Detect which cell encompasses the target text, then output its (x, y) center coordinate. 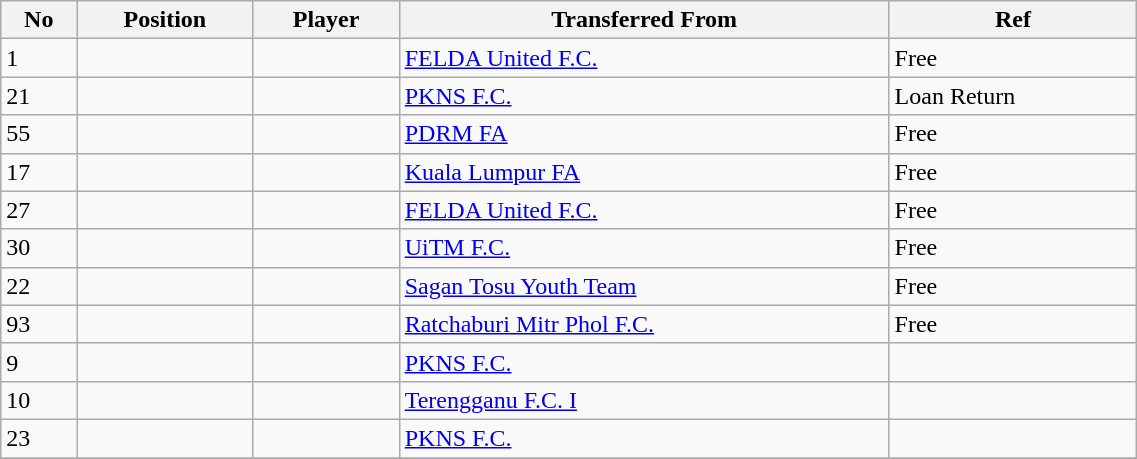
10 (39, 400)
22 (39, 286)
93 (39, 324)
23 (39, 438)
1 (39, 58)
17 (39, 172)
Position (165, 20)
UiTM F.C. (644, 248)
Ratchaburi Mitr Phol F.C. (644, 324)
Player (326, 20)
PDRM FA (644, 134)
Kuala Lumpur FA (644, 172)
Ref (1013, 20)
30 (39, 248)
Sagan Tosu Youth Team (644, 286)
21 (39, 96)
Loan Return (1013, 96)
9 (39, 362)
Terengganu F.C. I (644, 400)
No (39, 20)
27 (39, 210)
Transferred From (644, 20)
55 (39, 134)
